From the cell containing the given text, extract its center point as [x, y] coordinate. 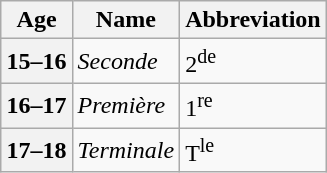
Abbreviation [254, 20]
Terminale [126, 150]
Première [126, 106]
Age [36, 20]
1re [254, 106]
Seconde [126, 62]
16–17 [36, 106]
15–16 [36, 62]
17–18 [36, 150]
2de [254, 62]
Tle [254, 150]
Name [126, 20]
